Identify which cell holds the provided text, then report its [x, y] central coordinate. 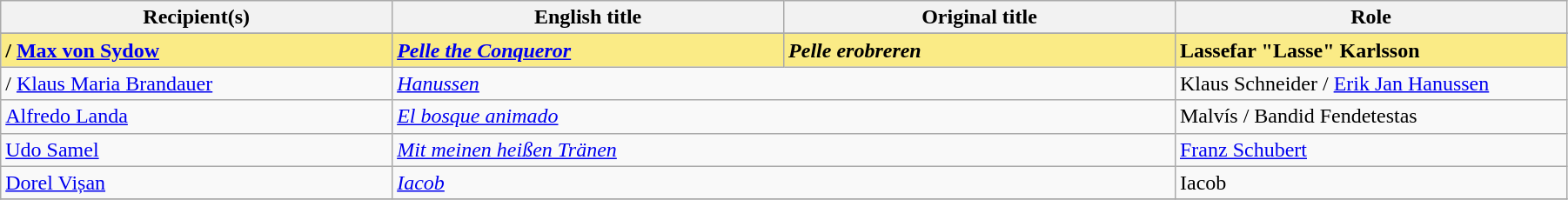
El bosque animado [784, 117]
Role [1370, 17]
Lassefar "Lasse" Karlsson [1370, 50]
Original title [980, 17]
/ Max von Sydow [197, 50]
Mit meinen heißen Tränen [784, 150]
Franz Schubert [1370, 150]
Pelle the Conqueror [588, 50]
Hanussen [784, 83]
Udo Samel [197, 150]
/ Klaus Maria Brandauer [197, 83]
English title [588, 17]
Alfredo Landa [197, 117]
Klaus Schneider / Erik Jan Hanussen [1370, 83]
Pelle erobreren [980, 50]
Dorel Vișan [197, 183]
Recipient(s) [197, 17]
Malvís / Bandid Fendetestas [1370, 117]
